Return the [X, Y] coordinate for the center point of the cell that contains the specified text.  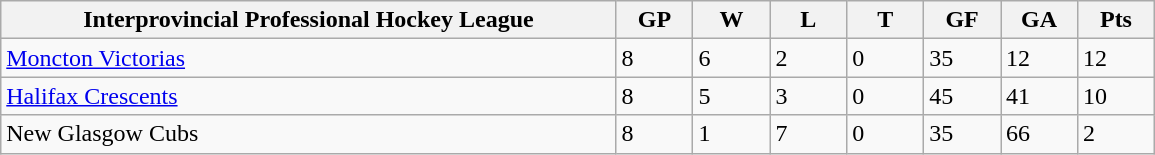
Interprovincial Professional Hockey League [308, 20]
GA [1040, 20]
3 [808, 96]
1 [732, 134]
10 [1116, 96]
T [886, 20]
45 [962, 96]
6 [732, 58]
L [808, 20]
New Glasgow Cubs [308, 134]
W [732, 20]
Halifax Crescents [308, 96]
Pts [1116, 20]
7 [808, 134]
GF [962, 20]
5 [732, 96]
66 [1040, 134]
Moncton Victorias [308, 58]
GP [654, 20]
41 [1040, 96]
